Scan for the cell matching the given text and deliver its (x, y) coordinate at center. 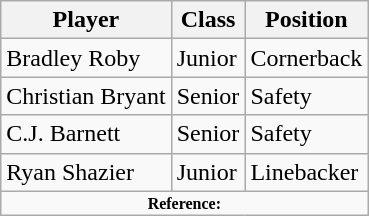
Position (306, 20)
Cornerback (306, 58)
C.J. Barnett (86, 134)
Christian Bryant (86, 96)
Bradley Roby (86, 58)
Linebacker (306, 172)
Class (208, 20)
Ryan Shazier (86, 172)
Player (86, 20)
Reference: (184, 203)
